From the cell containing the given text, extract its center point as [x, y] coordinate. 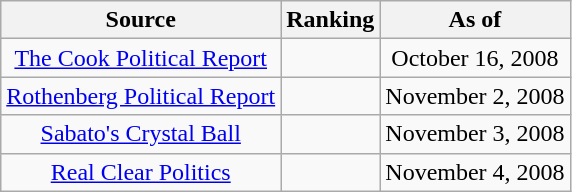
November 2, 2008 [475, 96]
Sabato's Crystal Ball [141, 134]
As of [475, 20]
Rothenberg Political Report [141, 96]
The Cook Political Report [141, 58]
Source [141, 20]
October 16, 2008 [475, 58]
November 3, 2008 [475, 134]
Ranking [330, 20]
Real Clear Politics [141, 172]
November 4, 2008 [475, 172]
